For the text-containing cell, return its midpoint in [X, Y] coordinate format. 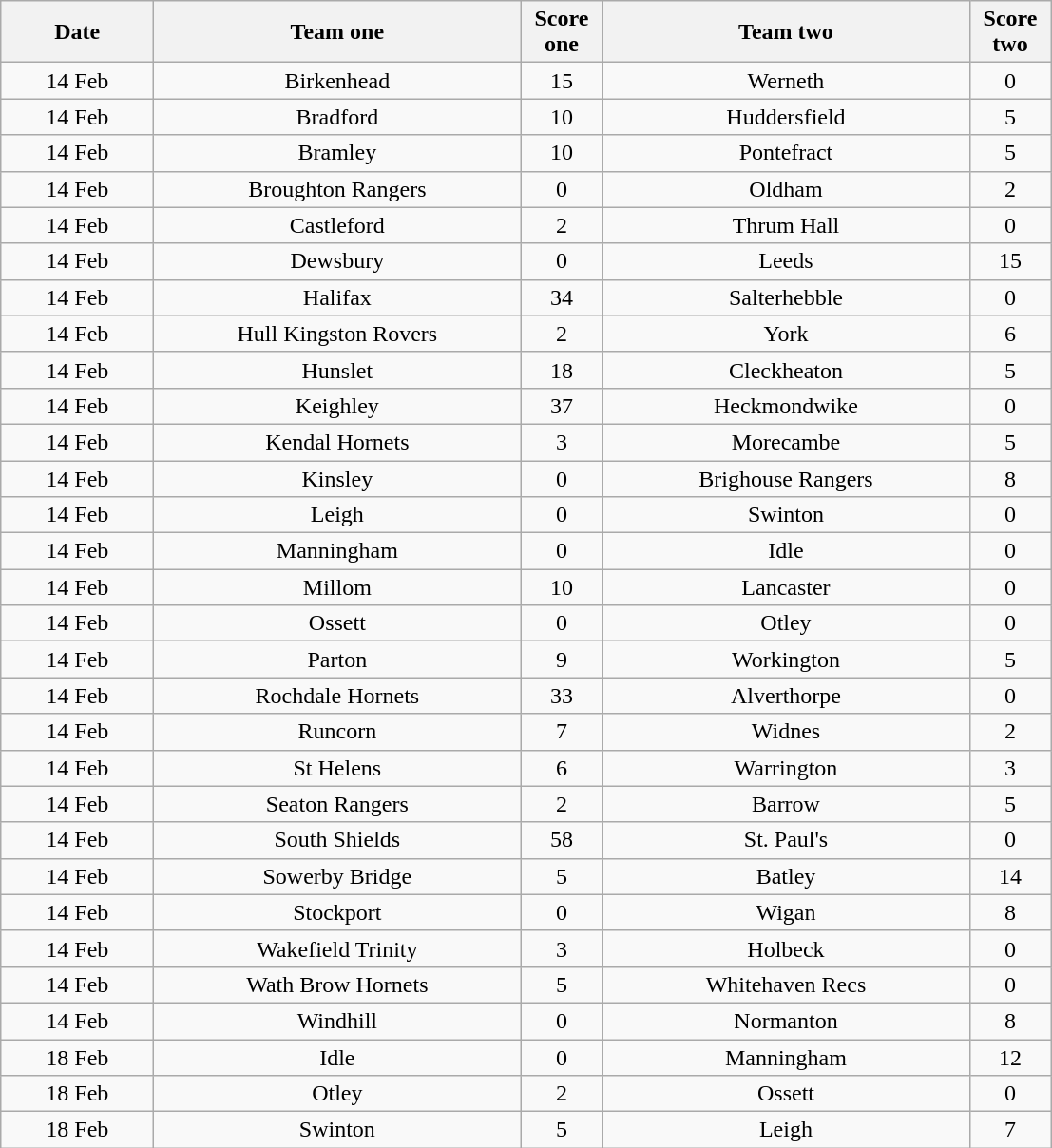
Seaton Rangers [337, 804]
33 [562, 696]
Bradford [337, 117]
37 [562, 406]
Kinsley [337, 478]
Normanton [786, 1021]
Huddersfield [786, 117]
58 [562, 840]
Millom [337, 587]
Salterhebble [786, 297]
Runcorn [337, 732]
Barrow [786, 804]
Thrum Hall [786, 225]
Kendal Hornets [337, 442]
Leeds [786, 261]
Alverthorpe [786, 696]
Warrington [786, 768]
Broughton Rangers [337, 189]
Keighley [337, 406]
Score one [562, 32]
Pontefract [786, 153]
Oldham [786, 189]
14 [1010, 876]
Parton [337, 660]
Widnes [786, 732]
Sowerby Bridge [337, 876]
St Helens [337, 768]
Wakefield Trinity [337, 948]
Score two [1010, 32]
9 [562, 660]
Wigan [786, 912]
Lancaster [786, 587]
Windhill [337, 1021]
12 [1010, 1058]
Halifax [337, 297]
Team one [337, 32]
Batley [786, 876]
Birkenhead [337, 81]
Wath Brow Hornets [337, 985]
Team two [786, 32]
Castleford [337, 225]
Hunslet [337, 370]
Heckmondwike [786, 406]
Brighouse Rangers [786, 478]
Rochdale Hornets [337, 696]
St. Paul's [786, 840]
Cleckheaton [786, 370]
34 [562, 297]
Bramley [337, 153]
Werneth [786, 81]
Dewsbury [337, 261]
York [786, 334]
South Shields [337, 840]
Date [78, 32]
Workington [786, 660]
18 [562, 370]
Hull Kingston Rovers [337, 334]
Whitehaven Recs [786, 985]
Morecambe [786, 442]
Holbeck [786, 948]
Stockport [337, 912]
